Search for the cell housing the specified text and yield its (x, y) center coordinate. 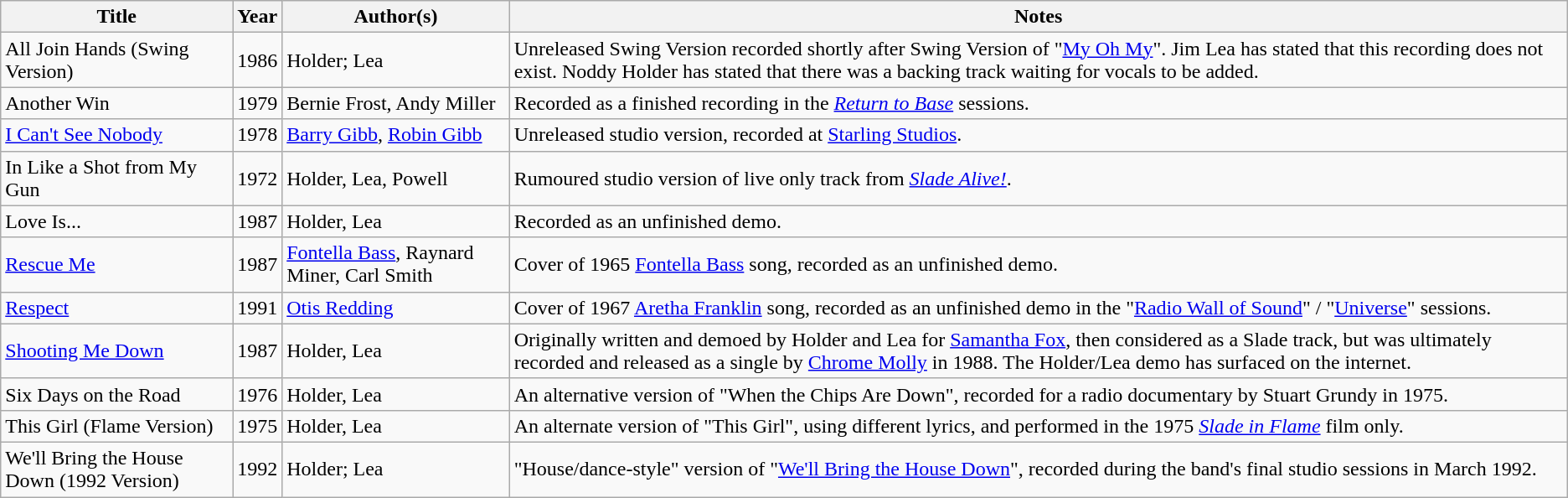
Notes (1039, 17)
An alternative version of "When the Chips Are Down", recorded for a radio documentary by Stuart Grundy in 1975. (1039, 394)
1976 (258, 394)
Rescue Me (117, 265)
"House/dance-style" version of "We'll Bring the House Down", recorded during the band's final studio sessions in March 1992. (1039, 469)
Cover of 1965 Fontella Bass song, recorded as an unfinished demo. (1039, 265)
Recorded as a finished recording in the Return to Base sessions. (1039, 103)
Author(s) (395, 17)
1972 (258, 178)
Respect (117, 308)
I Can't See Nobody (117, 135)
1986 (258, 60)
Year (258, 17)
All Join Hands (Swing Version) (117, 60)
We'll Bring the House Down (1992 Version) (117, 469)
In Like a Shot from My Gun (117, 178)
Another Win (117, 103)
Six Days on the Road (117, 394)
Rumoured studio version of live only track from Slade Alive!. (1039, 178)
Unreleased studio version, recorded at Starling Studios. (1039, 135)
1992 (258, 469)
Fontella Bass, Raynard Miner, Carl Smith (395, 265)
Otis Redding (395, 308)
1975 (258, 426)
Shooting Me Down (117, 350)
1978 (258, 135)
Holder, Lea, Powell (395, 178)
Title (117, 17)
Bernie Frost, Andy Miller (395, 103)
This Girl (Flame Version) (117, 426)
1991 (258, 308)
An alternate version of "This Girl", using different lyrics, and performed in the 1975 Slade in Flame film only. (1039, 426)
Barry Gibb, Robin Gibb (395, 135)
1979 (258, 103)
Love Is... (117, 221)
Recorded as an unfinished demo. (1039, 221)
Cover of 1967 Aretha Franklin song, recorded as an unfinished demo in the "Radio Wall of Sound" / "Universe" sessions. (1039, 308)
